Pinpoint the cell where the given text exists, returning its [X, Y] midpoint coordinate. 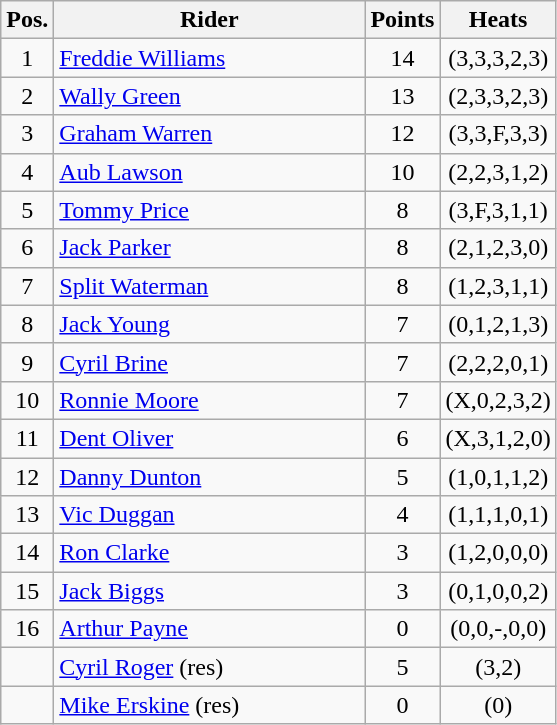
15 [28, 591]
Cyril Roger (res) [210, 667]
Cyril Brine [210, 362]
(0,1,2,1,3) [498, 324]
Danny Dunton [210, 477]
Vic Duggan [210, 515]
Mike Erskine (res) [210, 705]
Tommy Price [210, 210]
(1,0,1,1,2) [498, 477]
Ronnie Moore [210, 400]
Split Waterman [210, 286]
(X,0,2,3,2) [498, 400]
(2,2,2,0,1) [498, 362]
(0,0,-,0,0) [498, 629]
16 [28, 629]
Heats [498, 20]
(2,3,3,2,3) [498, 96]
(1,1,1,0,1) [498, 515]
Rider [210, 20]
9 [28, 362]
Dent Oliver [210, 438]
(3,F,3,1,1) [498, 210]
Graham Warren [210, 134]
2 [28, 96]
(1,2,0,0,0) [498, 553]
(X,3,1,2,0) [498, 438]
Jack Biggs [210, 591]
Pos. [28, 20]
Arthur Payne [210, 629]
(3,2) [498, 667]
Jack Parker [210, 248]
1 [28, 58]
(2,1,2,3,0) [498, 248]
Ron Clarke [210, 553]
(1,2,3,1,1) [498, 286]
(3,3,3,2,3) [498, 58]
(2,2,3,1,2) [498, 172]
Freddie Williams [210, 58]
(0) [498, 705]
Wally Green [210, 96]
(0,1,0,0,2) [498, 591]
11 [28, 438]
Aub Lawson [210, 172]
(3,3,F,3,3) [498, 134]
Points [402, 20]
Jack Young [210, 324]
